Pinpoint the cell where the given text exists, returning its [X, Y] midpoint coordinate. 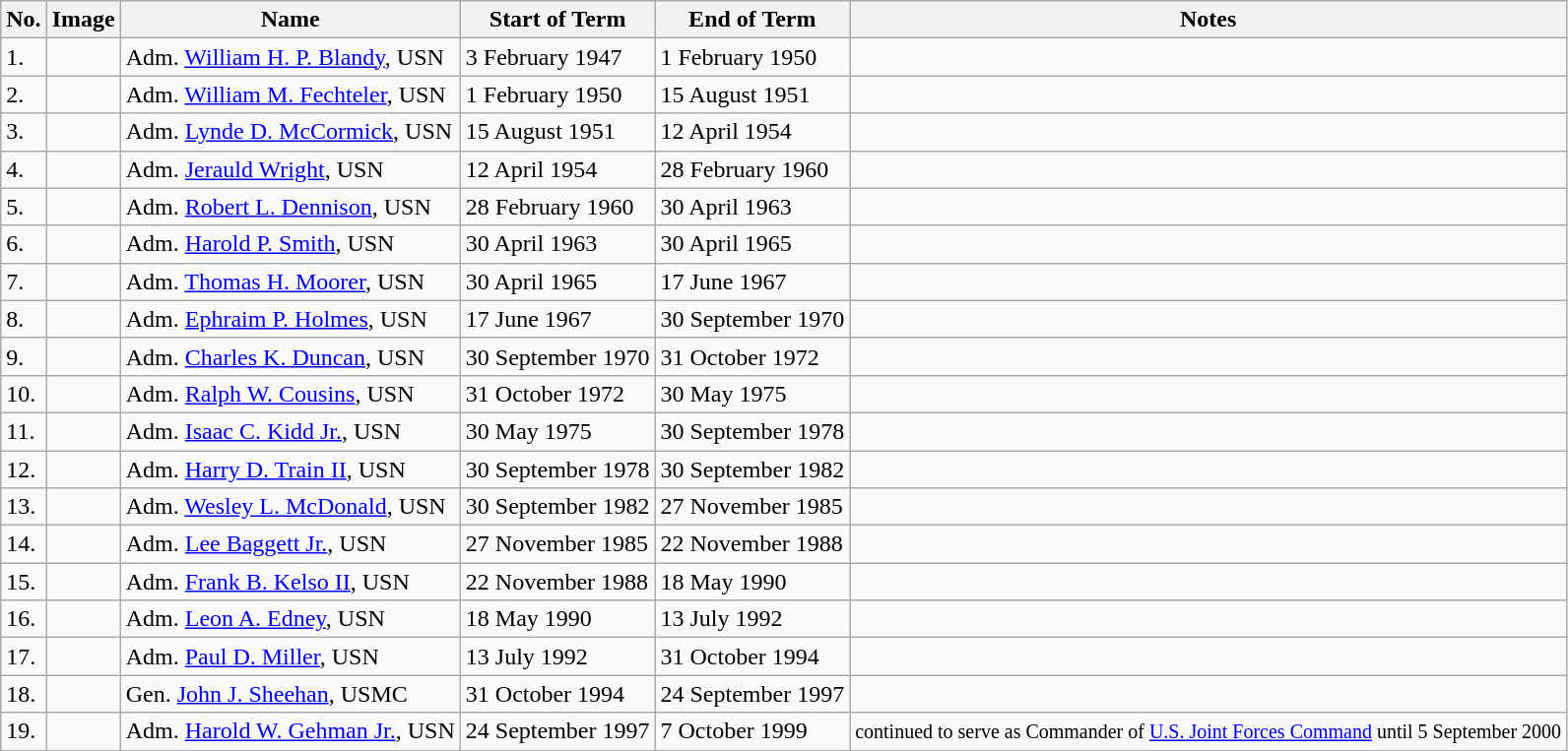
9. [24, 356]
Adm. Ralph W. Cousins, USN [290, 394]
1. [24, 57]
5. [24, 207]
11. [24, 431]
Name [290, 20]
3. [24, 132]
6. [24, 244]
Image [83, 20]
Adm. Charles K. Duncan, USN [290, 356]
Adm. Thomas H. Moorer, USN [290, 282]
Gen. John J. Sheehan, USMC [290, 694]
Adm. Frank B. Kelso II, USN [290, 582]
3 February 1947 [557, 57]
14. [24, 544]
16. [24, 619]
Adm. Lee Baggett Jr., USN [290, 544]
18. [24, 694]
8. [24, 319]
No. [24, 20]
Adm. Lynde D. McCormick, USN [290, 132]
Adm. Robert L. Dennison, USN [290, 207]
Start of Term [557, 20]
19. [24, 731]
Adm. William H. P. Blandy, USN [290, 57]
10. [24, 394]
13. [24, 507]
Adm. Leon A. Edney, USN [290, 619]
7. [24, 282]
Adm. Jerauld Wright, USN [290, 169]
15. [24, 582]
Adm. William M. Fechteler, USN [290, 94]
12. [24, 469]
Adm. Harold W. Gehman Jr., USN [290, 731]
continued to serve as Commander of U.S. Joint Forces Command until 5 September 2000 [1209, 731]
End of Term [752, 20]
7 October 1999 [752, 731]
Adm. Harold P. Smith, USN [290, 244]
2. [24, 94]
4. [24, 169]
Adm. Paul D. Miller, USN [290, 657]
Adm. Wesley L. McDonald, USN [290, 507]
Adm. Harry D. Train II, USN [290, 469]
Adm. Ephraim P. Holmes, USN [290, 319]
Adm. Isaac C. Kidd Jr., USN [290, 431]
17. [24, 657]
Notes [1209, 20]
